Find where the given text appears and provide that cell's center as [X, Y] coordinate. 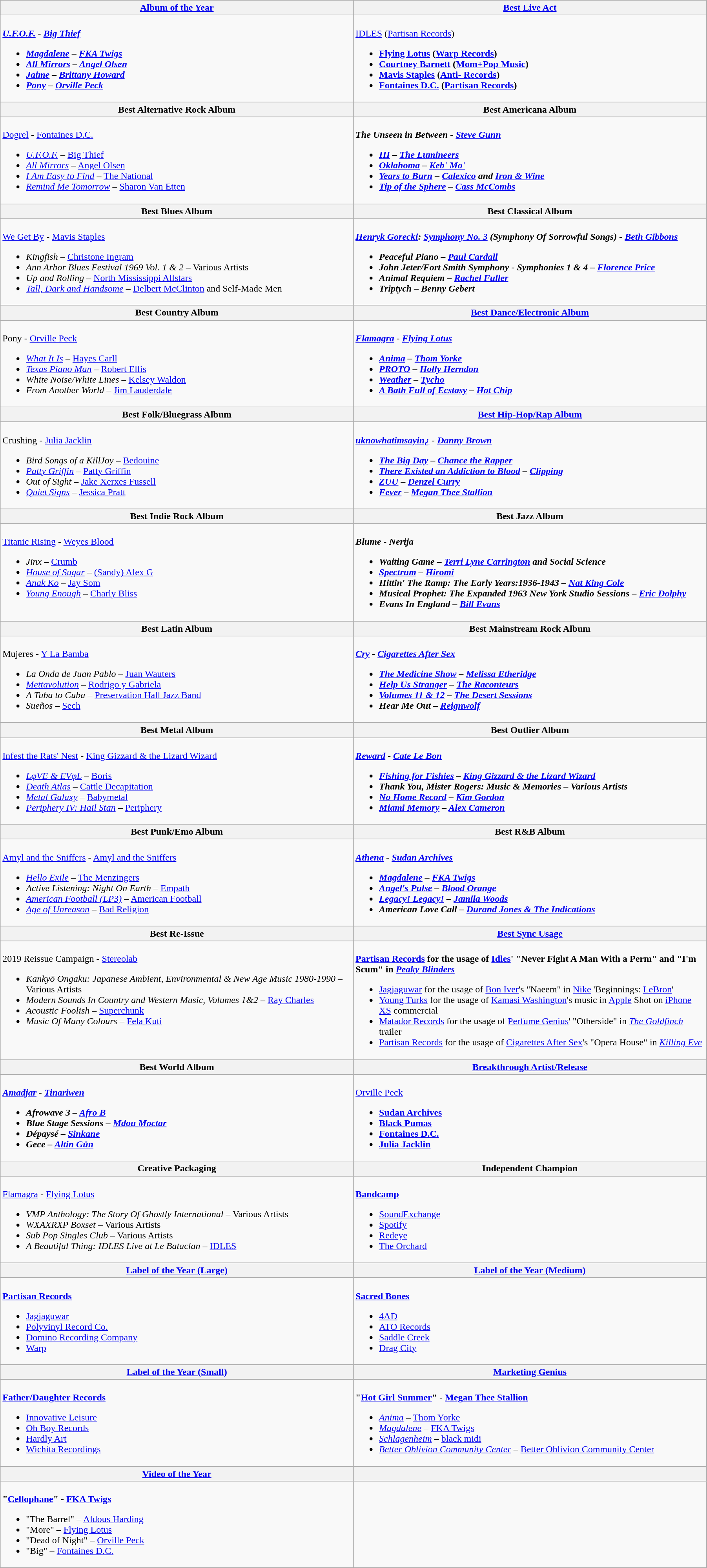
Flamagra - Flying LotusAnima – Thom YorkePROTO – Holly HerndonWeather – TychoA Bath Full of Ecstasy – Hot Chip [530, 363]
Best Classical Album [530, 211]
Best Mainstream Rock Album [530, 628]
U.F.O.F. - Big ThiefMagdalene – FKA TwigsAll Mirrors – Angel OlsenJaime – Brittany HowardPony – Orville Peck [177, 59]
Mujeres - Y La BambaLa Onda de Juan Pablo – Juan WautersMettavolution – Rodrigo y GabrielaA Tuba to Cuba – Preservation Hall Jazz BandSueños – Sech [177, 680]
Best R&B Album [530, 832]
Pony - Orville PeckWhat It Is – Hayes CarllTexas Piano Man – Robert EllisWhite Noise/White Lines – Kelsey WaldonFrom Another World – Jim Lauderdale [177, 363]
Best World Album [177, 1067]
Best Alternative Rock Album [177, 109]
Best Punk/Emo Album [177, 832]
Titanic Rising - Weyes BloodJinx – CrumbHouse of Sugar – (Sandy) Alex GAnak Ko – Jay SomYoung Enough – Charly Bliss [177, 572]
Best Re-Issue [177, 934]
Best Live Act [530, 8]
Best Blues Album [177, 211]
Partisan RecordsJagjaguwarPolyvinyl Record Co.Domino Recording CompanyWarp [177, 1321]
Best Country Album [177, 313]
Label of the Year (Large) [177, 1270]
Marketing Genius [530, 1372]
The Unseen in Between - Steve GunnIII – The LumineersOklahoma – Keb' Mo'Years to Burn – Calexico and Iron & WineTip of the Sphere – Cass McCombs [530, 160]
Best Outlier Album [530, 730]
Album of the Year [177, 8]
Father/Daughter RecordsInnovative LeisureOh Boy RecordsHardly ArtWichita Recordings [177, 1423]
Independent Champion [530, 1169]
Amadjar - TinariwenAfrowave 3 – Afro BBlue Stage Sessions – Mdou MoctarDépaysé – SinkaneGece – Altin Gün [177, 1118]
Best Latin Album [177, 628]
Best Jazz Album [530, 516]
Creative Packaging [177, 1169]
IDLES (Partisan Records)Flying Lotus (Warp Records)Courtney Barnett (Mom+Pop Music)Mavis Staples (Anti- Records)Fontaines D.C. (Partisan Records) [530, 59]
Best Metal Album [177, 730]
Label of the Year (Small) [177, 1372]
Crushing - Julia JacklinBird Songs of a KillJoy – BedouinePatty Griffin – Patty GriffinOut of Sight – Jake Xerxes FussellQuiet Signs – Jessica Pratt [177, 465]
Best Dance/Electronic Album [530, 313]
Orville PeckSudan ArchivesBlack PumasFontaines D.C.Julia Jacklin [530, 1118]
Video of the Year [177, 1473]
Label of the Year (Medium) [530, 1270]
Breakthrough Artist/Release [530, 1067]
"Cellophane" - FKA Twigs"The Barrel" – Aldous Harding"More" – Flying Lotus"Dead of Night" – Orville Peck"Big" – Fontaines D.C. [177, 1525]
BandcampSoundExchangeSpotifyRedeyeThe Orchard [530, 1220]
Best Indie Rock Album [177, 516]
Best Hip-Hop/Rap Album [530, 414]
Best Sync Usage [530, 934]
Sacred Bones4ADATO RecordsSaddle CreekDrag City [530, 1321]
Dogrel - Fontaines D.C.U.F.O.F. – Big ThiefAll Mirrors – Angel OlsenI Am Easy to Find – The NationalRemind Me Tomorrow – Sharon Van Etten [177, 160]
Best Americana Album [530, 109]
Best Folk/Bluegrass Album [177, 414]
